Output the [x, y] coordinate of the center of the cell containing the given text.  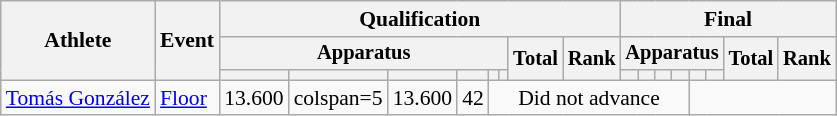
Did not advance [589, 98]
Qualification [420, 19]
Tomás González [78, 98]
Floor [187, 98]
colspan=5 [338, 98]
Final [728, 19]
Athlete [78, 40]
42 [473, 98]
Event [187, 40]
